From the cell containing the given text, extract its center point as (x, y) coordinate. 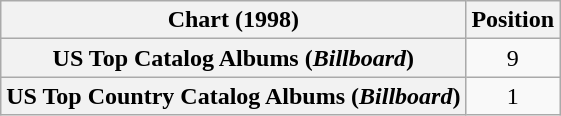
US Top Catalog Albums (Billboard) (234, 58)
1 (513, 96)
9 (513, 58)
Position (513, 20)
Chart (1998) (234, 20)
US Top Country Catalog Albums (Billboard) (234, 96)
